Provide the [x, y] coordinate of the cell's center where the given text is located.  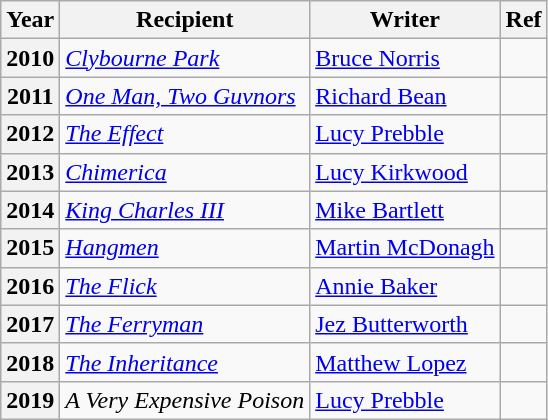
Clybourne Park [185, 58]
The Inheritance [185, 362]
Writer [405, 20]
Lucy Kirkwood [405, 172]
2017 [30, 324]
Mike Bartlett [405, 210]
Annie Baker [405, 286]
Chimerica [185, 172]
Bruce Norris [405, 58]
King Charles III [185, 210]
2015 [30, 248]
Year [30, 20]
2011 [30, 96]
Martin McDonagh [405, 248]
2019 [30, 400]
Matthew Lopez [405, 362]
The Effect [185, 134]
Recipient [185, 20]
2016 [30, 286]
2012 [30, 134]
The Flick [185, 286]
One Man, Two Guvnors [185, 96]
The Ferryman [185, 324]
2013 [30, 172]
Ref [524, 20]
2010 [30, 58]
2018 [30, 362]
Richard Bean [405, 96]
Hangmen [185, 248]
2014 [30, 210]
A Very Expensive Poison [185, 400]
Jez Butterworth [405, 324]
